Provide the (x, y) coordinate of the cell's center where the given text is located.  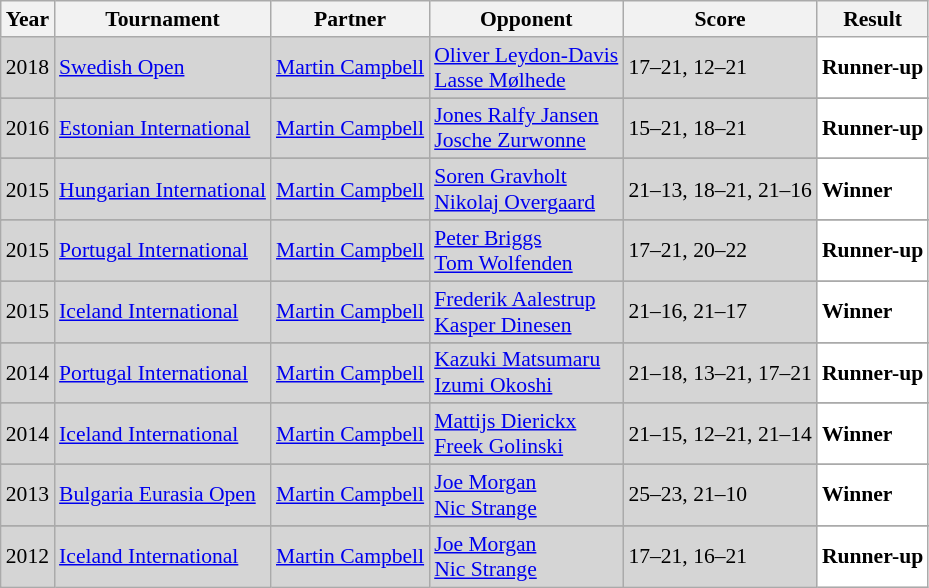
21–13, 18–21, 21–16 (720, 190)
Result (872, 19)
Estonian International (162, 128)
2013 (28, 496)
Swedish Open (162, 68)
Partner (350, 19)
Bulgaria Eurasia Open (162, 496)
21–18, 13–21, 17–21 (720, 372)
17–21, 12–21 (720, 68)
2012 (28, 556)
2016 (28, 128)
Jones Ralfy Jansen Josche Zurwonne (526, 128)
Mattijs Dierickx Freek Golinski (526, 434)
Opponent (526, 19)
15–21, 18–21 (720, 128)
2018 (28, 68)
Kazuki Matsumaru Izumi Okoshi (526, 372)
Tournament (162, 19)
17–21, 20–22 (720, 250)
21–16, 21–17 (720, 312)
Score (720, 19)
Hungarian International (162, 190)
Peter Briggs Tom Wolfenden (526, 250)
25–23, 21–10 (720, 496)
21–15, 12–21, 21–14 (720, 434)
17–21, 16–21 (720, 556)
Oliver Leydon-Davis Lasse Mølhede (526, 68)
Year (28, 19)
Soren Gravholt Nikolaj Overgaard (526, 190)
Frederik Aalestrup Kasper Dinesen (526, 312)
